Identify which cell holds the provided text, then report its [X, Y] central coordinate. 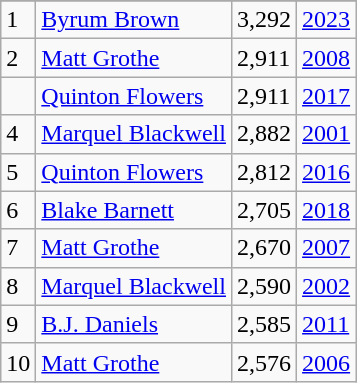
2,812 [264, 172]
2023 [326, 20]
4 [18, 134]
Blake Barnett [134, 210]
2 [18, 58]
3,292 [264, 20]
2018 [326, 210]
Byrum Brown [134, 20]
2001 [326, 134]
2016 [326, 172]
2007 [326, 248]
2008 [326, 58]
9 [18, 324]
2,585 [264, 324]
10 [18, 362]
2,882 [264, 134]
2,705 [264, 210]
6 [18, 210]
2,576 [264, 362]
7 [18, 248]
8 [18, 286]
5 [18, 172]
2,590 [264, 286]
2017 [326, 96]
2002 [326, 286]
2006 [326, 362]
2,670 [264, 248]
1 [18, 20]
B.J. Daniels [134, 324]
2011 [326, 324]
